Determine the [x, y] coordinate at the center of the cell enclosing the given text.  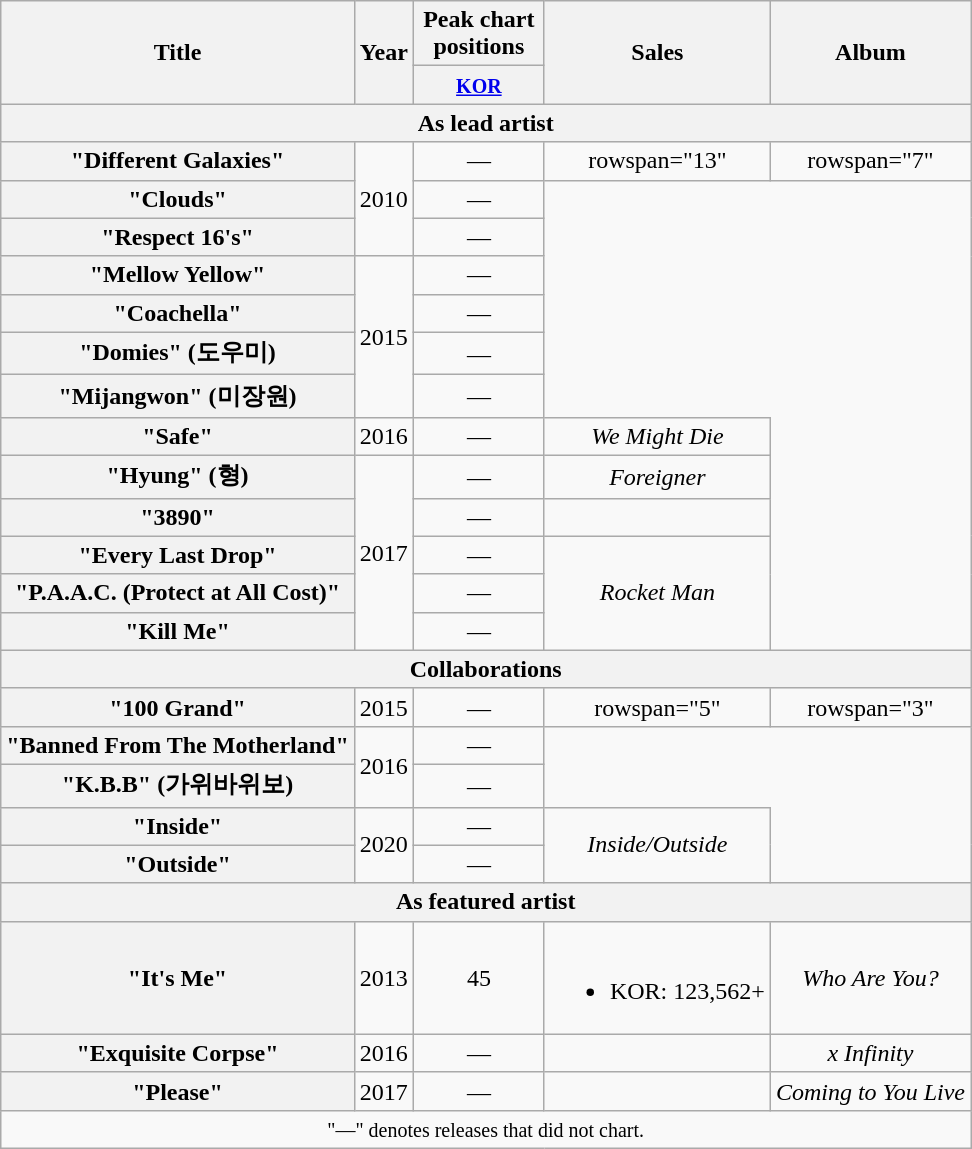
2020 [384, 845]
Rocket Man [657, 593]
Who Are You? [870, 978]
"Mijangwon" (미장원) [178, 396]
"K.B.B" (가위바위보) [178, 786]
"Hyung" (형) [178, 476]
2013 [384, 978]
Album [870, 52]
"Mellow Yellow" [178, 275]
"Safe" [178, 436]
As lead artist [486, 123]
We Might Die [657, 436]
45 [478, 978]
"100 Grand" [178, 707]
Collaborations [486, 669]
rowspan="3" [870, 707]
"Respect 16's" [178, 237]
Year [384, 52]
KOR [478, 85]
rowspan="5" [657, 707]
Coming to You Live [870, 1091]
x Infinity [870, 1053]
"Outside" [178, 864]
rowspan="13" [657, 161]
As featured artist [486, 902]
"It's Me" [178, 978]
"Clouds" [178, 199]
Sales [657, 52]
rowspan="7" [870, 161]
"Different Galaxies" [178, 161]
"P.A.A.C. (Protect at All Cost)" [178, 593]
"Banned From The Motherland" [178, 745]
2010 [384, 199]
Title [178, 52]
Peak chart positions [478, 34]
Inside/Outside [657, 845]
KOR: 123,562+ [657, 978]
"3890" [178, 517]
"Domies" (도우미) [178, 354]
"Kill Me" [178, 631]
"Exquisite Corpse" [178, 1053]
"Inside" [178, 826]
"Coachella" [178, 313]
"—" denotes releases that did not chart. [486, 1129]
"Every Last Drop" [178, 555]
"Please" [178, 1091]
Foreigner [657, 476]
